Provide the [X, Y] coordinate of the cell's center where the given text is located.  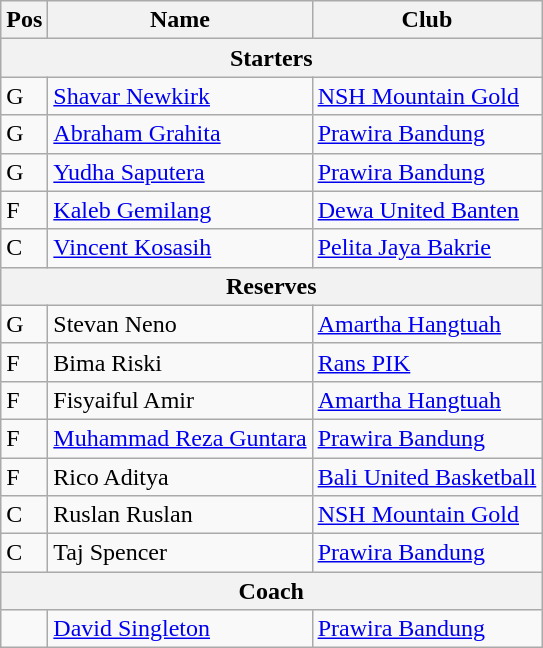
Reserves [272, 286]
Coach [272, 591]
Taj Spencer [180, 553]
Ruslan Ruslan [180, 515]
Yudha Saputera [180, 172]
Abraham Grahita [180, 134]
Kaleb Gemilang [180, 210]
Name [180, 20]
Bima Riski [180, 362]
Vincent Kosasih [180, 248]
Rans PIK [427, 362]
Bali United Basketball [427, 477]
Starters [272, 58]
Rico Aditya [180, 477]
Dewa United Banten [427, 210]
Stevan Neno [180, 324]
Muhammad Reza Guntara [180, 438]
Pos [24, 20]
Pelita Jaya Bakrie [427, 248]
David Singleton [180, 629]
Shavar Newkirk [180, 96]
Fisyaiful Amir [180, 400]
Club [427, 20]
